Output the [x, y] coordinate of the center of the cell containing the given text.  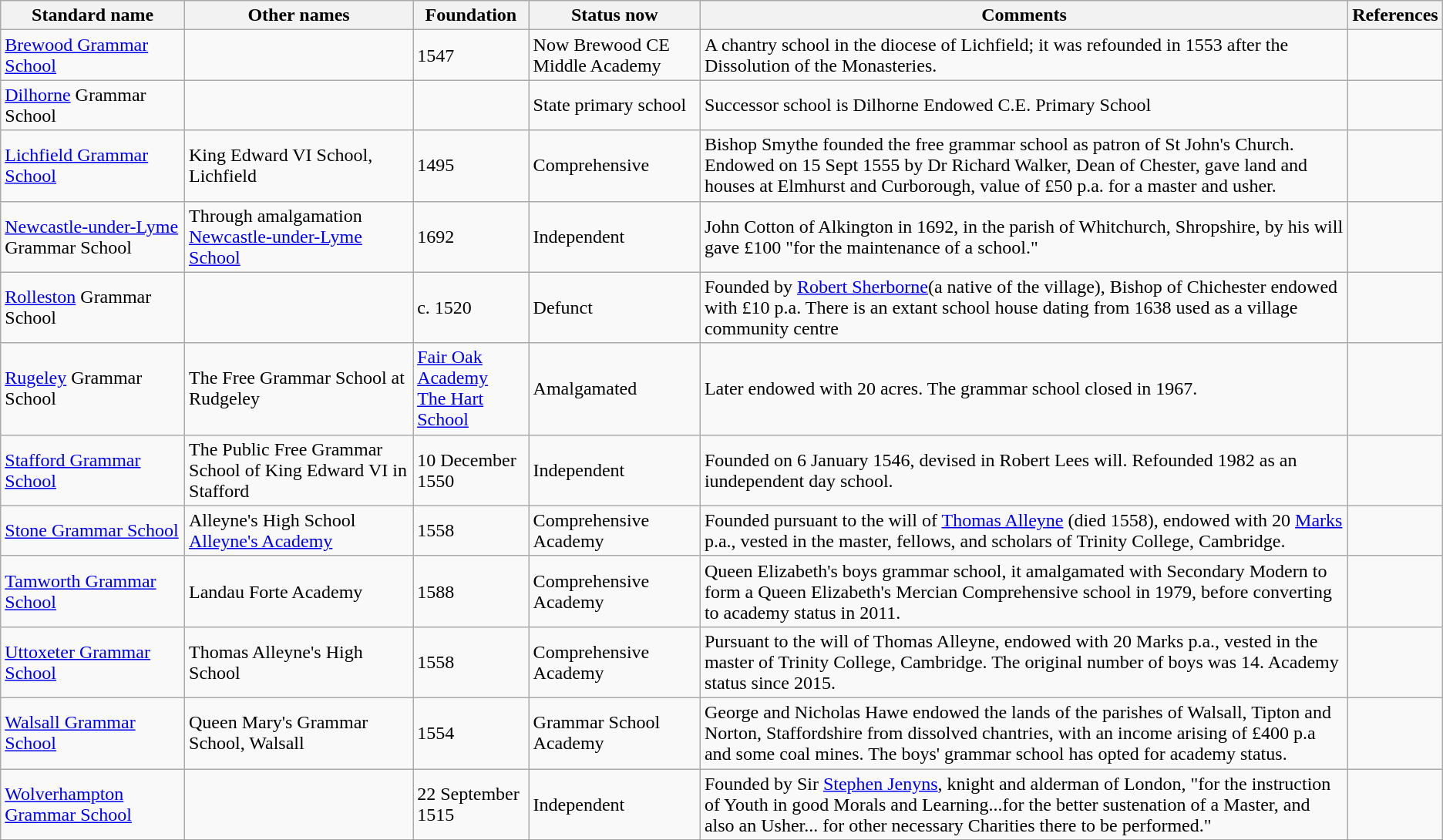
Wolverhampton Grammar School [92, 805]
1547 [471, 55]
Foundation [471, 15]
Standard name [92, 15]
King Edward VI School, Lichfield [299, 166]
The Free Grammar School at Rudgeley [299, 388]
Uttoxeter Grammar School [92, 662]
Rugeley Grammar School [92, 388]
State primary school [614, 105]
1692 [471, 237]
22 September 1515 [471, 805]
Queen Mary's Grammar School, Walsall [299, 733]
Status now [614, 15]
Tamworth Grammar School [92, 591]
1588 [471, 591]
Comprehensive [614, 166]
Stone Grammar School [92, 530]
Thomas Alleyne's High School [299, 662]
Stafford Grammar School [92, 470]
Dilhorne Grammar School [92, 105]
Walsall Grammar School [92, 733]
The Public Free Grammar School of King Edward VI in Stafford [299, 470]
Lichfield Grammar School [92, 166]
Later endowed with 20 acres. The grammar school closed in 1967. [1024, 388]
Successor school is Dilhorne Endowed C.E. Primary School [1024, 105]
Newcastle-under-Lyme Grammar School [92, 237]
Defunct [614, 307]
1554 [471, 733]
Founded on 6 January 1546, devised in Robert Lees will. Refounded 1982 as an iundependent day school. [1024, 470]
1495 [471, 166]
Grammar SchoolAcademy [614, 733]
Fair Oak AcademyThe Hart School [471, 388]
John Cotton of Alkington in 1692, in the parish of Whitchurch, Shropshire, by his will gave £100 "for the maintenance of a school." [1024, 237]
Amalgamated [614, 388]
Brewood Grammar School [92, 55]
c. 1520 [471, 307]
A chantry school in the diocese of Lichfield; it was refounded in 1553 after the Dissolution of the Monasteries. [1024, 55]
Rolleston Grammar School [92, 307]
Landau Forte Academy [299, 591]
10 December 1550 [471, 470]
Comments [1024, 15]
Now Brewood CE Middle Academy [614, 55]
Other names [299, 15]
References [1395, 15]
Through amalgamation Newcastle-under-Lyme School [299, 237]
Alleyne's High SchoolAlleyne's Academy [299, 530]
